Search for the cell housing the specified text and yield its [x, y] center coordinate. 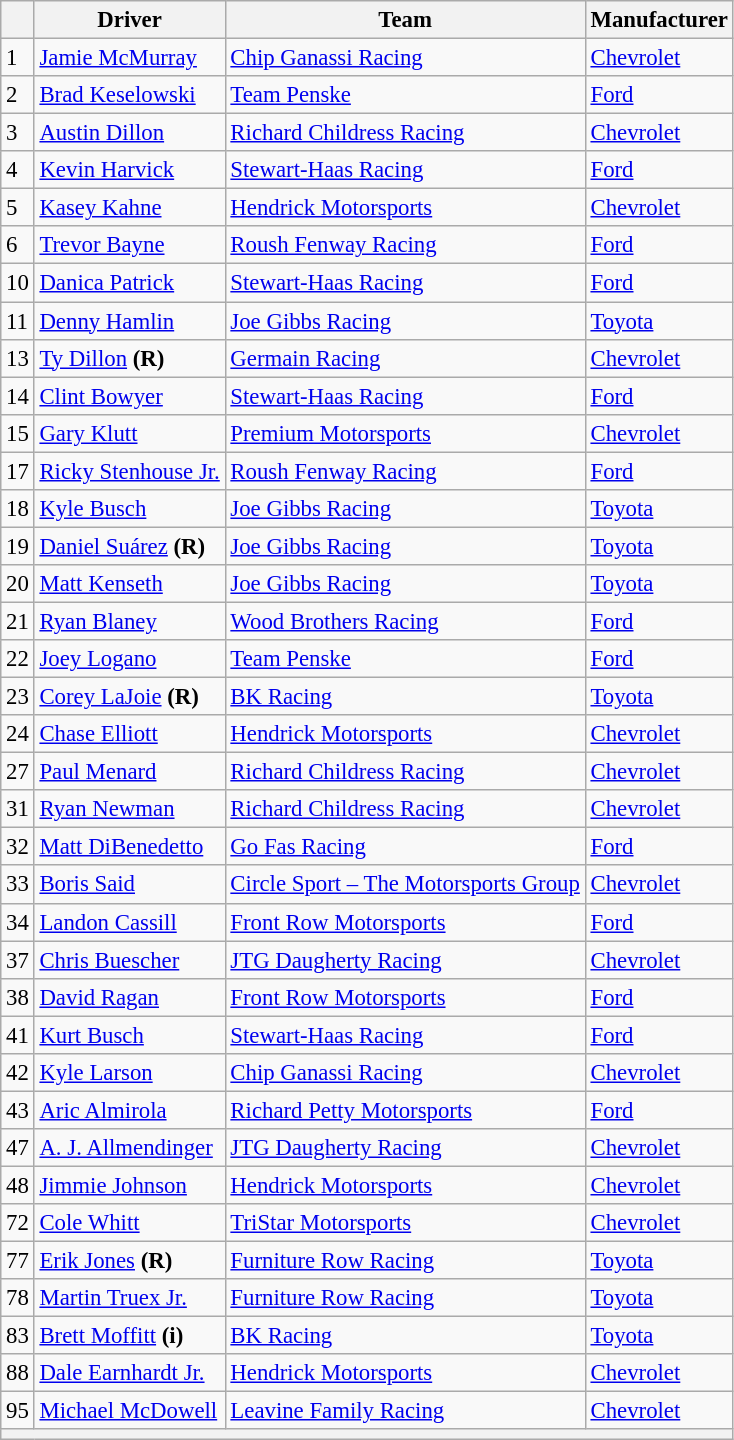
Brad Keselowski [130, 95]
14 [18, 396]
Jimmie Johnson [130, 1185]
43 [18, 1110]
18 [18, 509]
6 [18, 245]
Team [405, 20]
83 [18, 1336]
77 [18, 1261]
33 [18, 885]
Corey LaJoie (R) [130, 697]
41 [18, 1035]
Martin Truex Jr. [130, 1298]
TriStar Motorsports [405, 1223]
37 [18, 960]
Denny Hamlin [130, 321]
2 [18, 95]
23 [18, 697]
Driver [130, 20]
Paul Menard [130, 772]
Premium Motorsports [405, 433]
Trevor Bayne [130, 245]
Brett Moffitt (i) [130, 1336]
Michael McDowell [130, 1411]
4 [18, 170]
Kyle Busch [130, 509]
22 [18, 659]
David Ragan [130, 997]
48 [18, 1185]
Leavine Family Racing [405, 1411]
95 [18, 1411]
Clint Bowyer [130, 396]
Matt Kenseth [130, 584]
34 [18, 922]
42 [18, 1073]
Kevin Harvick [130, 170]
47 [18, 1148]
Ryan Blaney [130, 621]
Manufacturer [659, 20]
Daniel Suárez (R) [130, 546]
Aric Almirola [130, 1110]
11 [18, 321]
13 [18, 358]
Wood Brothers Racing [405, 621]
24 [18, 734]
Boris Said [130, 885]
Austin Dillon [130, 133]
Joey Logano [130, 659]
Circle Sport – The Motorsports Group [405, 885]
Germain Racing [405, 358]
21 [18, 621]
27 [18, 772]
Chris Buescher [130, 960]
10 [18, 283]
1 [18, 58]
31 [18, 809]
Ryan Newman [130, 809]
Go Fas Racing [405, 847]
Erik Jones (R) [130, 1261]
Richard Petty Motorsports [405, 1110]
Jamie McMurray [130, 58]
32 [18, 847]
A. J. Allmendinger [130, 1148]
3 [18, 133]
Kasey Kahne [130, 208]
Ricky Stenhouse Jr. [130, 471]
Danica Patrick [130, 283]
5 [18, 208]
Gary Klutt [130, 433]
Kyle Larson [130, 1073]
20 [18, 584]
Matt DiBenedetto [130, 847]
19 [18, 546]
Cole Whitt [130, 1223]
15 [18, 433]
78 [18, 1298]
Dale Earnhardt Jr. [130, 1373]
88 [18, 1373]
Ty Dillon (R) [130, 358]
Kurt Busch [130, 1035]
Chase Elliott [130, 734]
72 [18, 1223]
38 [18, 997]
Landon Cassill [130, 922]
17 [18, 471]
